From the cell containing the given text, extract its center point as [x, y] coordinate. 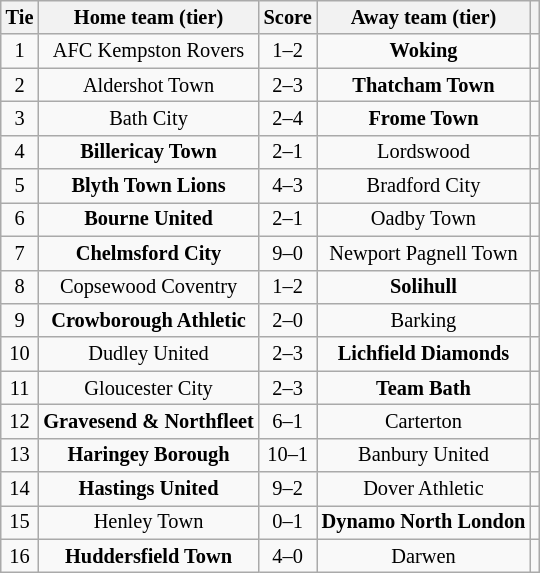
10 [20, 354]
Henley Town [148, 522]
Chelmsford City [148, 253]
4–0 [288, 556]
Dover Athletic [424, 489]
5 [20, 186]
Dynamo North London [424, 522]
Oadby Town [424, 219]
2–0 [288, 320]
6 [20, 219]
Bourne United [148, 219]
Banbury United [424, 455]
Billericay Town [148, 152]
Home team (tier) [148, 17]
Lichfield Diamonds [424, 354]
15 [20, 522]
8 [20, 287]
Bradford City [424, 186]
Carterton [424, 421]
2 [20, 85]
Woking [424, 51]
Crowborough Athletic [148, 320]
2–4 [288, 118]
Blyth Town Lions [148, 186]
Newport Pagnell Town [424, 253]
4 [20, 152]
Gravesend & Northfleet [148, 421]
14 [20, 489]
Dudley United [148, 354]
Tie [20, 17]
Darwen [424, 556]
Thatcham Town [424, 85]
9–0 [288, 253]
Lordswood [424, 152]
Haringey Borough [148, 455]
7 [20, 253]
Hastings United [148, 489]
10–1 [288, 455]
Huddersfield Town [148, 556]
Aldershot Town [148, 85]
1 [20, 51]
0–1 [288, 522]
3 [20, 118]
11 [20, 388]
Bath City [148, 118]
6–1 [288, 421]
12 [20, 421]
Solihull [424, 287]
Frome Town [424, 118]
Score [288, 17]
Team Bath [424, 388]
9–2 [288, 489]
13 [20, 455]
4–3 [288, 186]
AFC Kempston Rovers [148, 51]
9 [20, 320]
Copsewood Coventry [148, 287]
16 [20, 556]
Barking [424, 320]
Gloucester City [148, 388]
Away team (tier) [424, 17]
